Output the [X, Y] coordinate of the center of the cell containing the given text.  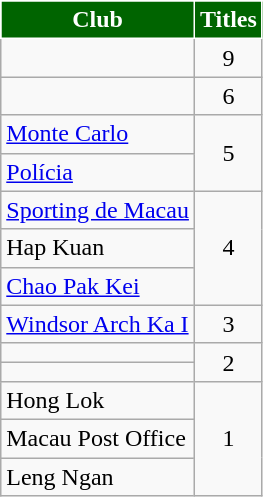
Leng Ngan [98, 477]
1 [228, 438]
6 [228, 96]
2 [228, 362]
Macau Post Office [98, 438]
Windsor Arch Ka I [98, 324]
Hap Kuan [98, 248]
Titles [228, 20]
9 [228, 58]
Hong Lok [98, 400]
4 [228, 248]
5 [228, 153]
Chao Pak Kei [98, 286]
Monte Carlo [98, 134]
Polícia [98, 172]
3 [228, 324]
Club [98, 20]
Sporting de Macau [98, 210]
